Return the (X, Y) coordinate for the center point of the cell that contains the specified text.  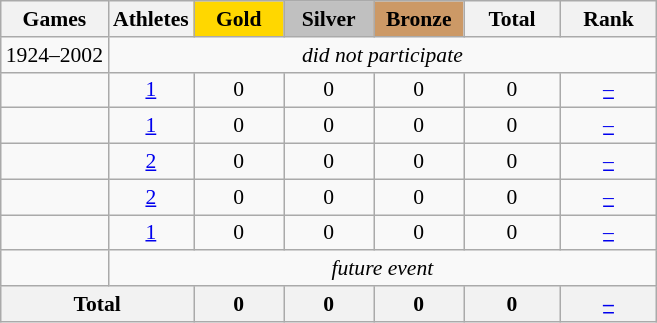
future event (382, 269)
Athletes (151, 19)
did not participate (382, 55)
Bronze (419, 19)
Silver (329, 19)
1924–2002 (54, 55)
Rank (608, 19)
Gold (239, 19)
Games (54, 19)
